Locate the cell with the specified text and output its [X, Y] center coordinate. 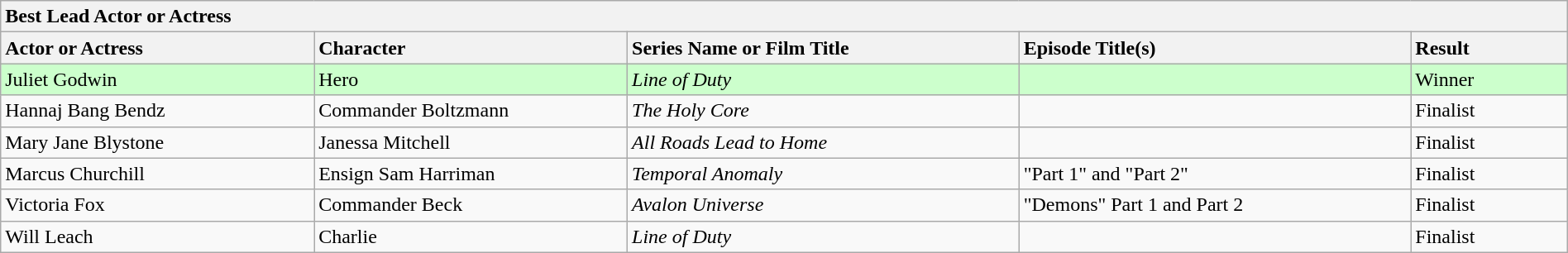
Hero [471, 79]
Winner [1489, 79]
Victoria Fox [157, 205]
Best Lead Actor or Actress [784, 17]
Commander Boltzmann [471, 111]
Result [1489, 48]
Charlie [471, 236]
Commander Beck [471, 205]
The Holy Core [824, 111]
Juliet Godwin [157, 79]
Mary Jane Blystone [157, 142]
Ensign Sam Harriman [471, 174]
Episode Title(s) [1215, 48]
Character [471, 48]
All Roads Lead to Home [824, 142]
Temporal Anomaly [824, 174]
Actor or Actress [157, 48]
Marcus Churchill [157, 174]
Will Leach [157, 236]
Janessa Mitchell [471, 142]
"Demons" Part 1 and Part 2 [1215, 205]
Avalon Universe [824, 205]
Hannaj Bang Bendz [157, 111]
Series Name or Film Title [824, 48]
"Part 1" and "Part 2" [1215, 174]
